Identify which cell holds the provided text, then report its [x, y] central coordinate. 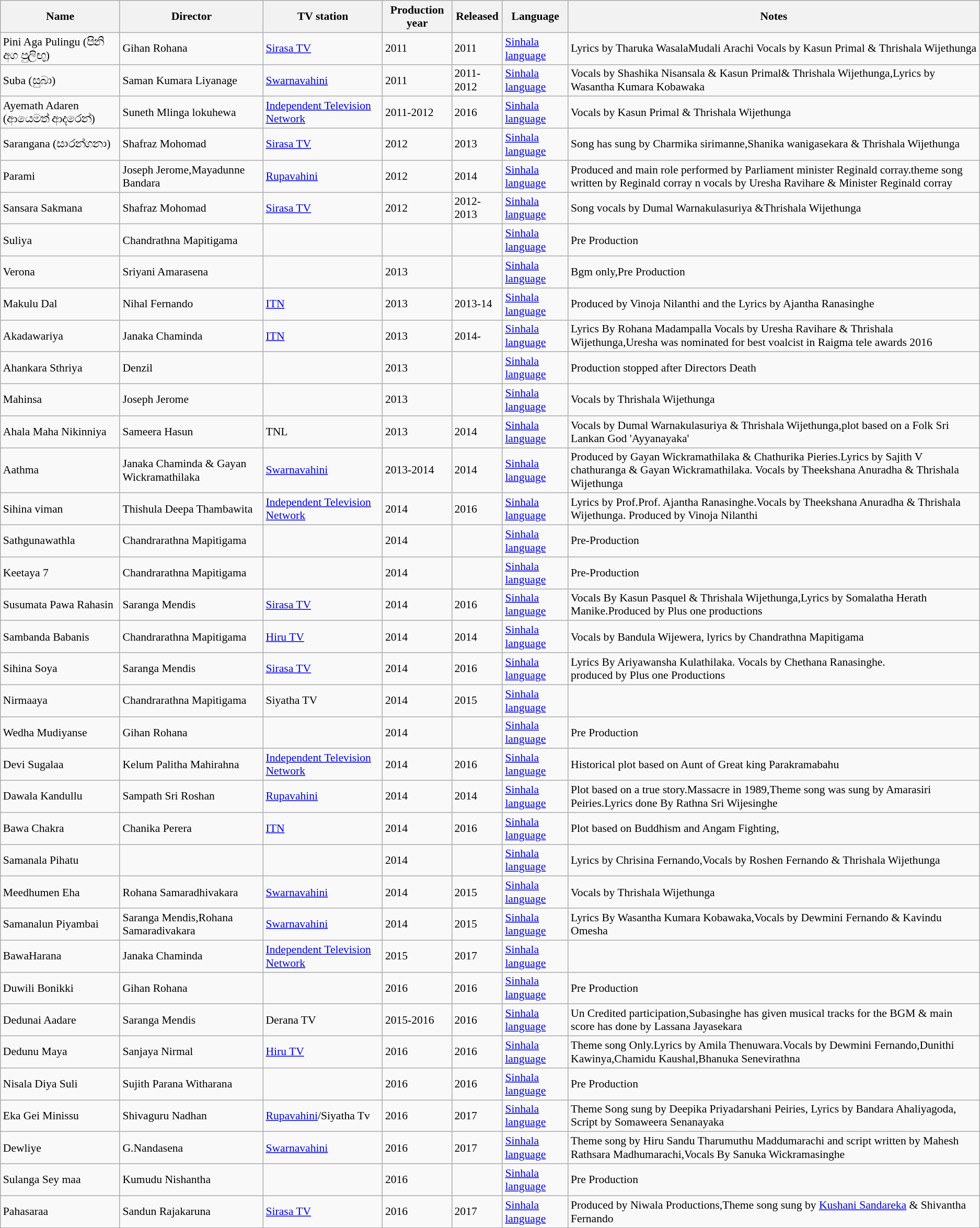
Chandrathna Mapitigama [191, 240]
Sujith Parana Witharana [191, 1084]
Sriyani Amarasena [191, 272]
Chanika Perera [191, 829]
Susumata Pawa Rahasin [61, 605]
Dewliye [61, 1148]
Sihina Soya [61, 669]
Vocals by Shashika Nisansala & Kasun Primal& Thrishala Wijethunga,Lyrics by Wasantha Kumara Kobawaka [774, 80]
Dedunu Maya [61, 1052]
Vocals by Dumal Warnakulasuriya & Thrishala Wijethunga,plot based on a Folk Sri Lankan God 'Ayyanayaka' [774, 432]
Lyrics By Rohana Madampalla Vocals by Uresha Ravihare & Thrishala Wijethunga,Uresha was nominated for best voalcist in Raigma tele awards 2016 [774, 335]
Janaka Chaminda & Gayan Wickramathilaka [191, 470]
Historical plot based on Aunt of Great king Parakramabahu [774, 765]
Siyatha TV [322, 700]
Saman Kumara Liyanage [191, 80]
Plot based on Buddhism and Angam Fighting, [774, 829]
Wedha Mudiyanse [61, 733]
Lyrics By Wasantha Kumara Kobawaka,Vocals by Dewmini Fernando & Kavindu Omesha [774, 924]
Rupavahini/Siyatha Tv [322, 1116]
Nisala Diya Suli [61, 1084]
BawaHarana [61, 956]
Language [535, 17]
Sampath Sri Roshan [191, 796]
Bawa Chakra [61, 829]
Eka Gei Minissu [61, 1116]
2015-2016 [417, 1020]
Parami [61, 177]
Name [61, 17]
Nirmaaya [61, 700]
Saranga Mendis,Rohana Samaradivakara [191, 924]
Sathgunawathla [61, 541]
Un Credited participation,Subasinghe has given musical tracks for the BGM & main score has done by Lassana Jayasekara [774, 1020]
Makulu Dal [61, 304]
Mahinsa [61, 400]
Kelum Palitha Mahirahna [191, 765]
2012-2013 [478, 208]
Sansara Sakmana [61, 208]
Released [478, 17]
Keetaya 7 [61, 573]
2014- [478, 335]
Suba (සුබා) [61, 80]
Rohana Samaradhivakara [191, 893]
Lyrics by Prof.Prof. Ajantha Ranasinghe.Vocals by Theekshana Anuradha & Thrishala Wijethunga. Produced by Vinoja Nilanthi [774, 509]
Notes [774, 17]
2013-14 [478, 304]
Sandun Rajakaruna [191, 1211]
Vocals By Kasun Pasquel & Thrishala Wijethunga,Lyrics by Somalatha Herath Manike.Produced by Plus one productions [774, 605]
Derana TV [322, 1020]
Dedunai Aadare [61, 1020]
Kumudu Nishantha [191, 1180]
Shivaguru Nadhan [191, 1116]
Sanjaya Nirmal [191, 1052]
Akadawariya [61, 335]
Vocals by Kasun Primal & Thrishala Wijethunga [774, 113]
Sulanga Sey maa [61, 1180]
G.Nandasena [191, 1148]
Produced by Vinoja Nilanthi and the Lyrics by Ajantha Ranasinghe [774, 304]
Ahankara Sthriya [61, 368]
Theme song Only.Lyrics by Amila Thenuwara.Vocals by Dewmini Fernando,Dunithi Kawinya,Chamidu Kaushal,Bhanuka Senevirathna [774, 1052]
Sameera Hasun [191, 432]
Verona [61, 272]
Meedhumen Eha [61, 893]
TV station [322, 17]
Song vocals by Dumal Warnakulasuriya &Thrishala Wijethunga [774, 208]
Sambanda Babanis [61, 636]
2013-2014 [417, 470]
Aathma [61, 470]
Joseph Jerome [191, 400]
Theme Song sung by Deepika Priyadarshani Peiries, Lyrics by Bandara Ahaliyagoda, Script by Somaweera Senanayaka [774, 1116]
Song has sung by Charmika sirimanne,Shanika wanigasekara & Thrishala Wijethunga [774, 144]
Suneth Mlinga lokuhewa [191, 113]
Duwili Bonikki [61, 988]
Samanalun Piyambai [61, 924]
Suliya [61, 240]
Lyrics by Tharuka WasalaMudali Arachi Vocals by Kasun Primal & Thrishala Wijethunga [774, 48]
Joseph Jerome,Mayadunne Bandara [191, 177]
Ayemath Adaren (ආයෙමත් ආදරෙන්) [61, 113]
Lyrics By Ariyawansha Kulathilaka. Vocals by Chethana Ranasinghe.produced by Plus one Productions [774, 669]
Nihal Fernando [191, 304]
Dawala Kandullu [61, 796]
Devi Sugalaa [61, 765]
Director [191, 17]
Sihina viman [61, 509]
Produced by Niwala Productions,Theme song sung by Kushani Sandareka & Shivantha Fernando [774, 1211]
Plot based on a true story.Massacre in 1989,Theme song was sung by Amarasiri Peiries.Lyrics done By Rathna Sri Wijesinghe [774, 796]
Ahala Maha Nikinniya [61, 432]
Samanala Pihatu [61, 860]
Denzil [191, 368]
Production year [417, 17]
Lyrics by Chrisina Fernando,Vocals by Roshen Fernando & Thrishala Wijethunga [774, 860]
Sarangana (සාරන්ගනා) [61, 144]
Vocals by Bandula Wijewera, lyrics by Chandrathna Mapitigama [774, 636]
Pahasaraa [61, 1211]
Bgm only,Pre Production [774, 272]
TNL [322, 432]
Production stopped after Directors Death [774, 368]
Thishula Deepa Thambawita [191, 509]
Pini Aga Pulingu (පිනි අග පුලිඟු) [61, 48]
Theme song by Hiru Sandu Tharumuthu Maddumarachi and script written by Mahesh Rathsara Madhumarachi,Vocals By Sanuka Wickramasinghe [774, 1148]
